Determine the [X, Y] coordinate at the center of the cell enclosing the given text.  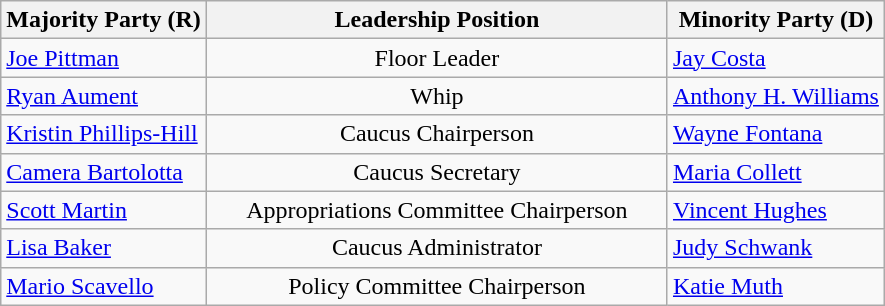
Joe Pittman [104, 58]
Policy Committee Chairperson [436, 286]
Vincent Hughes [776, 210]
Katie Muth [776, 286]
Kristin Phillips-Hill [104, 134]
Wayne Fontana [776, 134]
Lisa Baker [104, 248]
Ryan Aument [104, 96]
Jay Costa [776, 58]
Majority Party (R) [104, 20]
Caucus Chairperson [436, 134]
Anthony H. Williams [776, 96]
Minority Party (D) [776, 20]
Caucus Secretary [436, 172]
Floor Leader [436, 58]
Caucus Administrator [436, 248]
Whip [436, 96]
Scott Martin [104, 210]
Leadership Position [436, 20]
Mario Scavello [104, 286]
Appropriations Committee Chairperson [436, 210]
Judy Schwank [776, 248]
Camera Bartolotta [104, 172]
Maria Collett [776, 172]
